Provide the [x, y] coordinate of the cell's center where the given text is located.  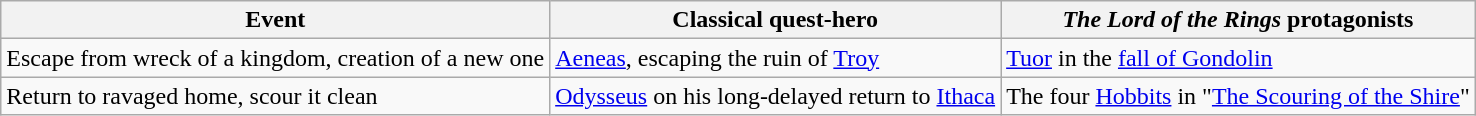
Odysseus on his long-delayed return to Ithaca [776, 96]
The four Hobbits in "The Scouring of the Shire" [1238, 96]
The Lord of the Rings protagonists [1238, 20]
Aeneas, escaping the ruin of Troy [776, 58]
Escape from wreck of a kingdom, creation of a new one [276, 58]
Classical quest-hero [776, 20]
Return to ravaged home, scour it clean [276, 96]
Tuor in the fall of Gondolin [1238, 58]
Event [276, 20]
